Detect which cell encompasses the target text, then output its [X, Y] center coordinate. 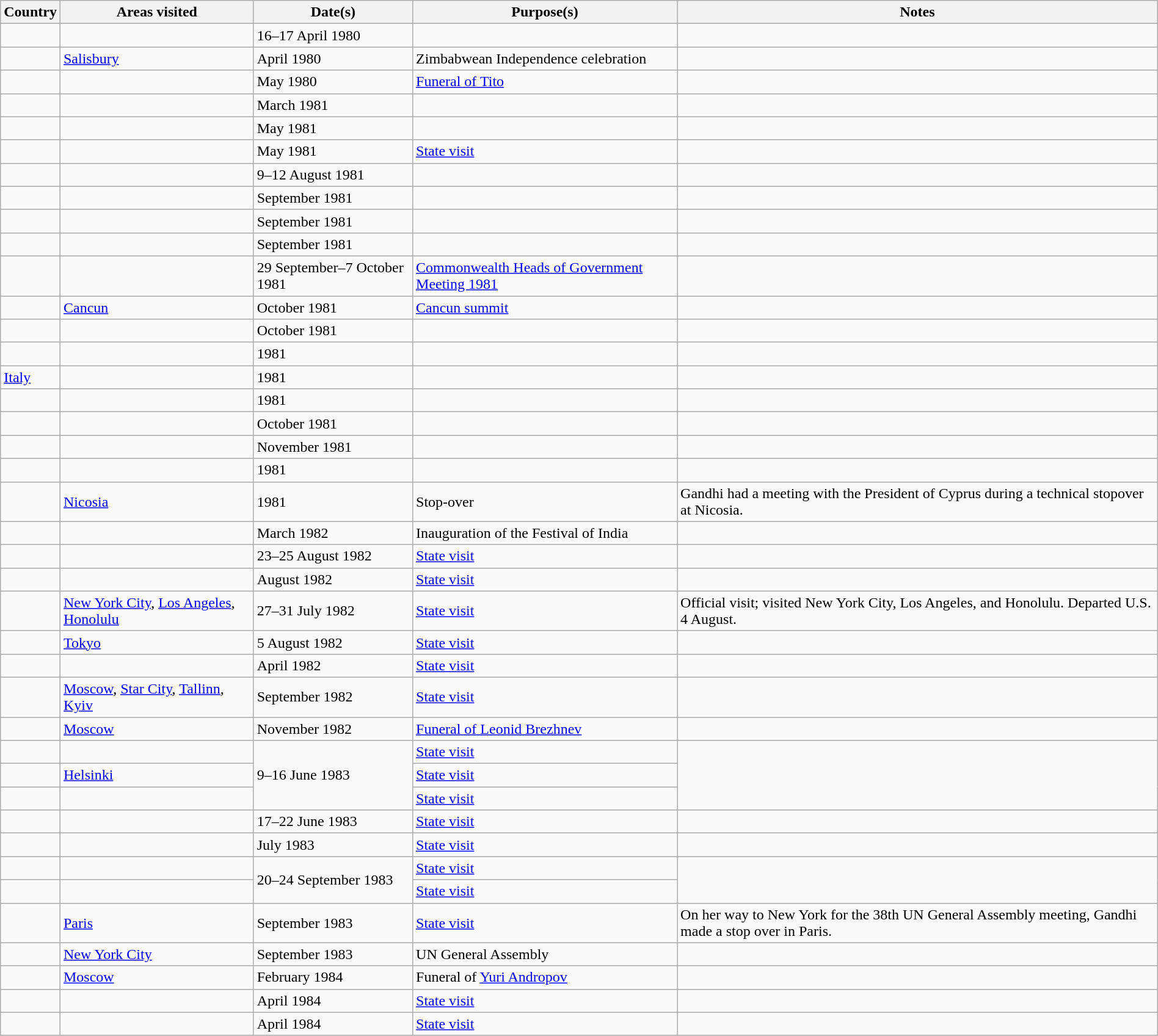
Date(s) [333, 12]
Moscow, Star City, Tallinn, Kyiv [156, 697]
16–17 April 1980 [333, 35]
March 1981 [333, 105]
March 1982 [333, 533]
Tokyo [156, 642]
UN General Assembly [545, 954]
April 1982 [333, 665]
New York City [156, 954]
November 1982 [333, 728]
Helsinki [156, 775]
9–12 August 1981 [333, 175]
New York City, Los Angeles, Honolulu [156, 610]
Areas visited [156, 12]
17–22 June 1983 [333, 822]
Funeral of Yuri Andropov [545, 977]
Funeral of Leonid Brezhnev [545, 728]
February 1984 [333, 977]
Paris [156, 923]
Zimbabwean Independence celebration [545, 59]
April 1980 [333, 59]
Cancun [156, 307]
Cancun summit [545, 307]
September 1982 [333, 697]
29 September–7 October 1981 [333, 276]
Funeral of Tito [545, 82]
November 1981 [333, 447]
Italy [31, 377]
May 1980 [333, 82]
Stop-over [545, 502]
5 August 1982 [333, 642]
20–24 September 1983 [333, 880]
Inauguration of the Festival of India [545, 533]
July 1983 [333, 845]
Nicosia [156, 502]
Notes [917, 12]
Purpose(s) [545, 12]
Official visit; visited New York City, Los Angeles, and Honolulu. Departed U.S. 4 August. [917, 610]
August 1982 [333, 579]
Salisbury [156, 59]
9–16 June 1983 [333, 775]
27–31 July 1982 [333, 610]
23–25 August 1982 [333, 556]
Gandhi had a meeting with the President of Cyprus during a technical stopover at Nicosia. [917, 502]
On her way to New York for the 38th UN General Assembly meeting, Gandhi made a stop over in Paris. [917, 923]
Country [31, 12]
Commonwealth Heads of Government Meeting 1981 [545, 276]
